Scan for the cell matching the given text and deliver its (X, Y) coordinate at center. 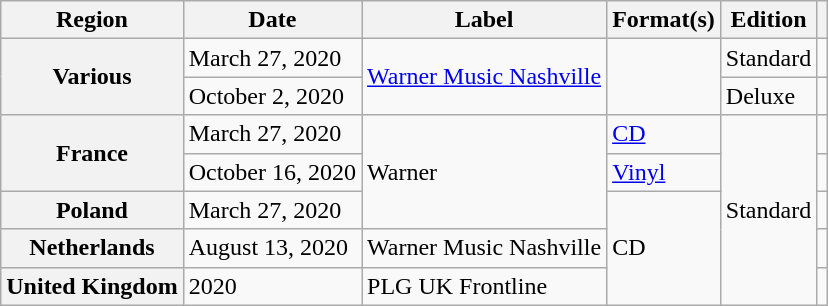
October 2, 2020 (272, 96)
2020 (272, 286)
Vinyl (664, 172)
Deluxe (768, 96)
Warner (484, 172)
France (92, 153)
October 16, 2020 (272, 172)
Poland (92, 210)
Format(s) (664, 20)
Edition (768, 20)
Label (484, 20)
August 13, 2020 (272, 248)
PLG UK Frontline (484, 286)
Date (272, 20)
Netherlands (92, 248)
Various (92, 77)
United Kingdom (92, 286)
Region (92, 20)
